Extract the [X, Y] coordinate from the center of the cell holding the provided text.  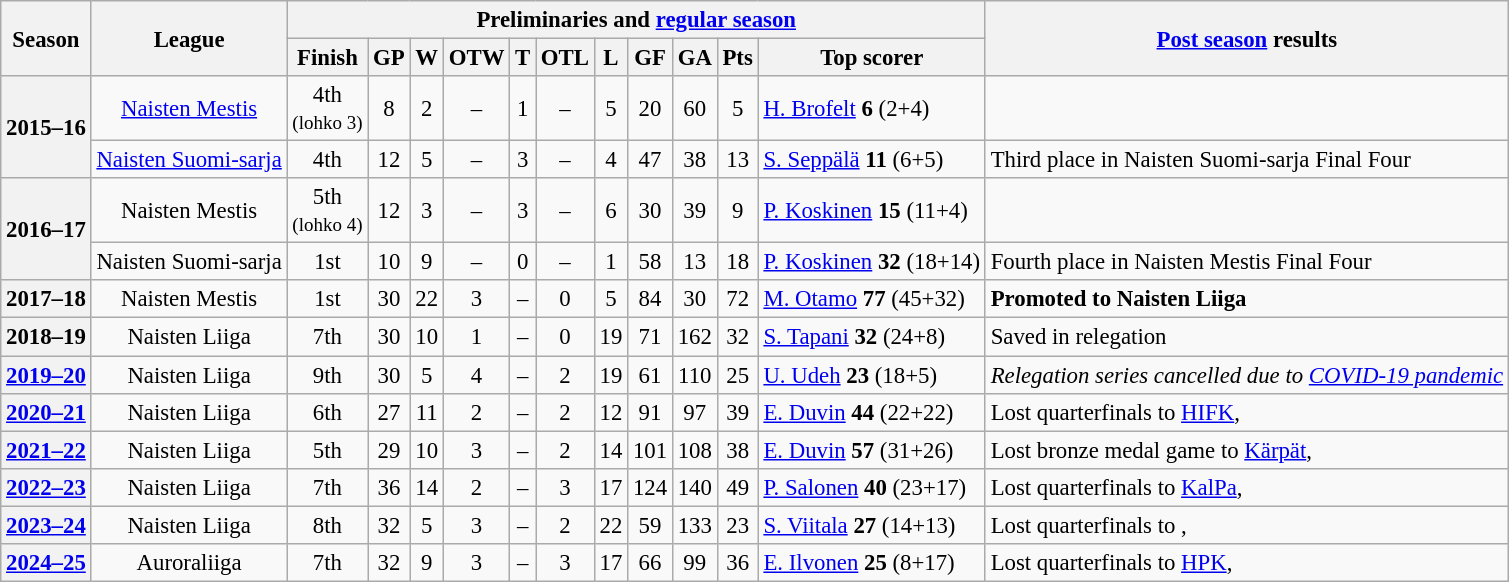
61 [650, 375]
20 [650, 108]
11 [426, 412]
91 [650, 412]
124 [650, 487]
5th [328, 450]
2023–24 [46, 525]
Season [46, 38]
M. Otamo 77 (45+32) [872, 299]
Lost quarterfinals to HIFK, [1246, 412]
84 [650, 299]
71 [650, 337]
E. Duvin 44 (22+22) [872, 412]
5th(lohko 4) [328, 210]
OTW [476, 58]
47 [650, 160]
Auroraliiga [189, 563]
2022–23 [46, 487]
GA [694, 58]
2019–20 [46, 375]
66 [650, 563]
Lost quarterfinals to KalPa, [1246, 487]
Fourth place in Naisten Mestis Final Four [1246, 262]
2020–21 [46, 412]
T [523, 58]
P. Salonen 40 (23+17) [872, 487]
Lost quarterfinals to HPK, [1246, 563]
110 [694, 375]
Pts [738, 58]
GF [650, 58]
58 [650, 262]
E. Ilvonen 25 (8+17) [872, 563]
Saved in relegation [1246, 337]
E. Duvin 57 (31+26) [872, 450]
Top scorer [872, 58]
P. Koskinen 32 (18+14) [872, 262]
OTL [566, 58]
6 [610, 210]
S. Seppälä 11 (6+5) [872, 160]
25 [738, 375]
L [610, 58]
Post season results [1246, 38]
S. Viitala 27 (14+13) [872, 525]
2015–16 [46, 127]
8th [328, 525]
18 [738, 262]
2016–17 [46, 229]
W [426, 58]
2017–18 [46, 299]
29 [389, 450]
U. Udeh 23 (18+5) [872, 375]
99 [694, 563]
Lost bronze medal game to Kärpät, [1246, 450]
Finish [328, 58]
2024–25 [46, 563]
60 [694, 108]
Promoted to Naisten Liiga [1246, 299]
Third place in Naisten Suomi-sarja Final Four [1246, 160]
League [189, 38]
S. Tapani 32 (24+8) [872, 337]
49 [738, 487]
97 [694, 412]
27 [389, 412]
2021–22 [46, 450]
4th(lohko 3) [328, 108]
9th [328, 375]
GP [389, 58]
72 [738, 299]
H. Brofelt 6 (2+4) [872, 108]
Preliminaries and regular season [636, 20]
59 [650, 525]
162 [694, 337]
4th [328, 160]
108 [694, 450]
101 [650, 450]
140 [694, 487]
P. Koskinen 15 (11+4) [872, 210]
6th [328, 412]
Lost quarterfinals to , [1246, 525]
8 [389, 108]
23 [738, 525]
Relegation series cancelled due to COVID-19 pandemic [1246, 375]
133 [694, 525]
2018–19 [46, 337]
